For the text-containing cell, return its midpoint in (x, y) coordinate format. 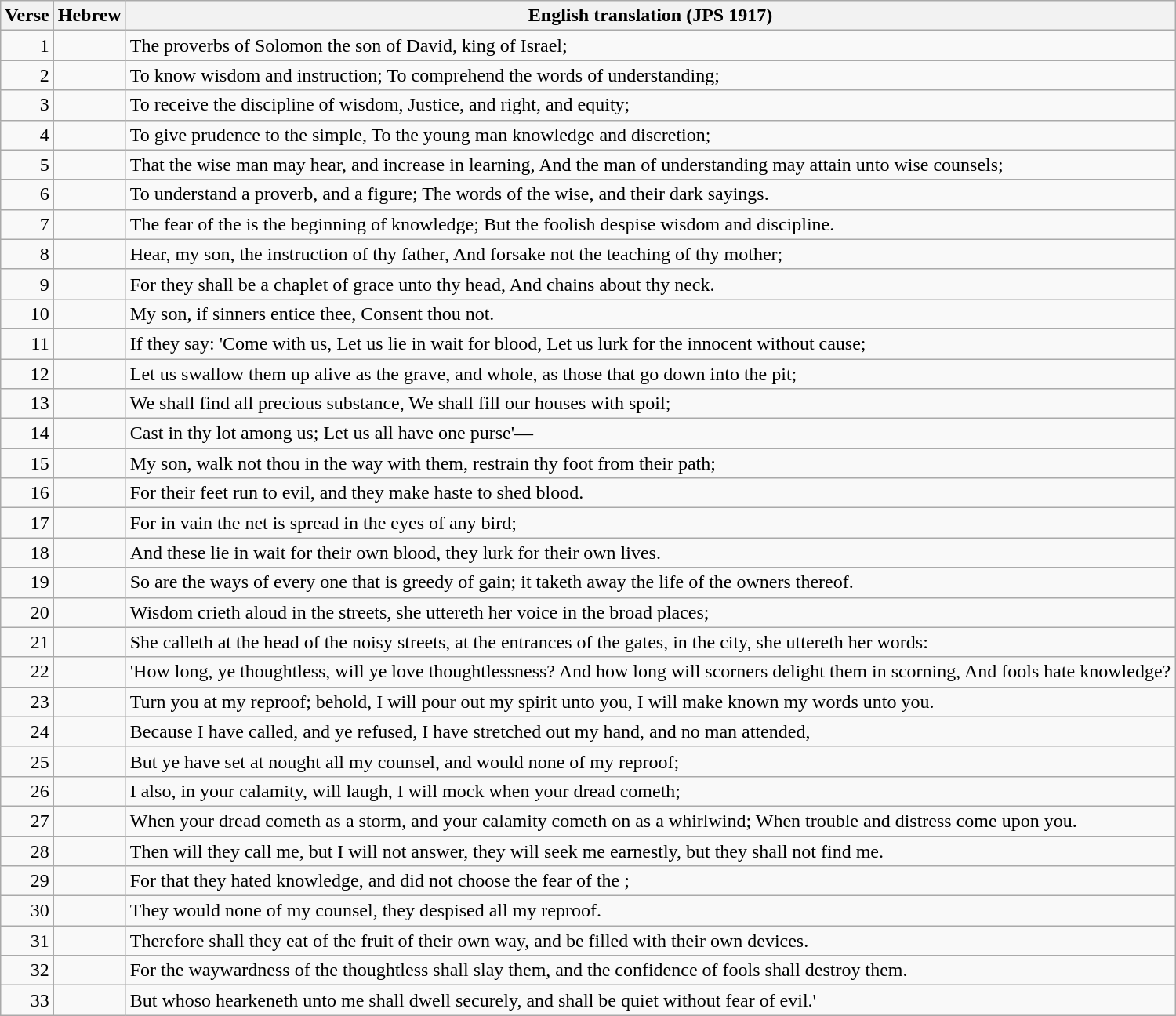
24 (27, 731)
23 (27, 702)
She calleth at the head of the noisy streets, at the entrances of the gates, in the city, she uttereth her words: (651, 642)
16 (27, 493)
That the wise man may hear, and increase in learning, And the man of understanding may attain unto wise counsels; (651, 165)
2 (27, 75)
9 (27, 284)
The proverbs of Solomon the son of David, king of Israel; (651, 45)
If they say: 'Come with us, Let us lie in wait for blood, Let us lurk for the innocent without cause; (651, 343)
13 (27, 404)
For the waywardness of the thoughtless shall slay them, and the confidence of fools shall destroy them. (651, 971)
English translation (JPS 1917) (651, 16)
21 (27, 642)
22 (27, 672)
Wisdom crieth aloud in the streets, she uttereth her voice in the broad places; (651, 612)
And these lie in wait for their own blood, they lurk for their own lives. (651, 553)
1 (27, 45)
My son, if sinners entice thee, Consent thou not. (651, 314)
28 (27, 851)
For that they hated knowledge, and did not choose the fear of the ; (651, 881)
30 (27, 911)
19 (27, 582)
12 (27, 374)
For they shall be a chaplet of grace unto thy head, And chains about thy neck. (651, 284)
I also, in your calamity, will laugh, I will mock when your dread cometh; (651, 791)
Hebrew (89, 16)
But ye have set at nought all my counsel, and would none of my reproof; (651, 761)
11 (27, 343)
25 (27, 761)
So are the ways of every one that is greedy of gain; it taketh away the life of the owners thereof. (651, 582)
18 (27, 553)
'How long, ye thoughtless, will ye love thoughtlessness? And how long will scorners delight them in scorning, And fools hate knowledge? (651, 672)
Verse (27, 16)
To receive the discipline of wisdom, Justice, and right, and equity; (651, 105)
To give prudence to the simple, To the young man knowledge and discretion; (651, 135)
5 (27, 165)
My son, walk not thou in the way with them, restrain thy foot from their path; (651, 463)
They would none of my counsel, they despised all my reproof. (651, 911)
32 (27, 971)
8 (27, 254)
Because I have called, and ye refused, I have stretched out my hand, and no man attended, (651, 731)
10 (27, 314)
Then will they call me, but I will not answer, they will seek me earnestly, but they shall not find me. (651, 851)
20 (27, 612)
The fear of the is the beginning of knowledge; But the foolish despise wisdom and discipline. (651, 224)
To know wisdom and instruction; To comprehend the words of understanding; (651, 75)
We shall find all precious substance, We shall fill our houses with spoil; (651, 404)
3 (27, 105)
When your dread cometh as a storm, and your calamity cometh on as a whirlwind; When trouble and distress come upon you. (651, 821)
But whoso hearkeneth unto me shall dwell securely, and shall be quiet without fear of evil.' (651, 1000)
For in vain the net is spread in the eyes of any bird; (651, 523)
Turn you at my reproof; behold, I will pour out my spirit unto you, I will make known my words unto you. (651, 702)
26 (27, 791)
17 (27, 523)
Hear, my son, the instruction of thy father, And forsake not the teaching of thy mother; (651, 254)
27 (27, 821)
Cast in thy lot among us; Let us all have one purse'— (651, 434)
15 (27, 463)
14 (27, 434)
4 (27, 135)
To understand a proverb, and a figure; The words of the wise, and their dark sayings. (651, 194)
For their feet run to evil, and they make haste to shed blood. (651, 493)
29 (27, 881)
31 (27, 941)
6 (27, 194)
Therefore shall they eat of the fruit of their own way, and be filled with their own devices. (651, 941)
Let us swallow them up alive as the grave, and whole, as those that go down into the pit; (651, 374)
33 (27, 1000)
7 (27, 224)
